From the cell containing the given text, extract its center point as [X, Y] coordinate. 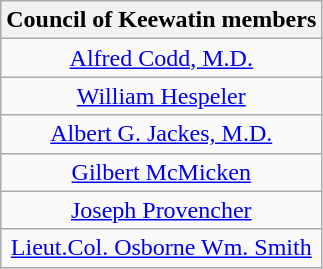
Alfred Codd, M.D. [162, 58]
Gilbert McMicken [162, 172]
Joseph Provencher [162, 210]
Albert G. Jackes, M.D. [162, 134]
William Hespeler [162, 96]
Lieut.Col. Osborne Wm. Smith [162, 248]
Council of Keewatin members [162, 20]
